Scan for the cell matching the given text and deliver its [x, y] coordinate at center. 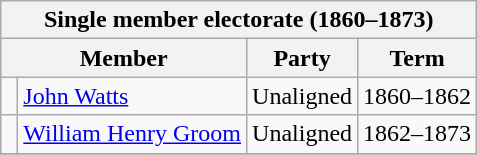
1862–1873 [418, 134]
Single member electorate (1860–1873) [239, 20]
Party [302, 58]
John Watts [132, 96]
Term [418, 58]
Member [124, 58]
William Henry Groom [132, 134]
1860–1862 [418, 96]
